Identify which cell holds the provided text, then report its [x, y] central coordinate. 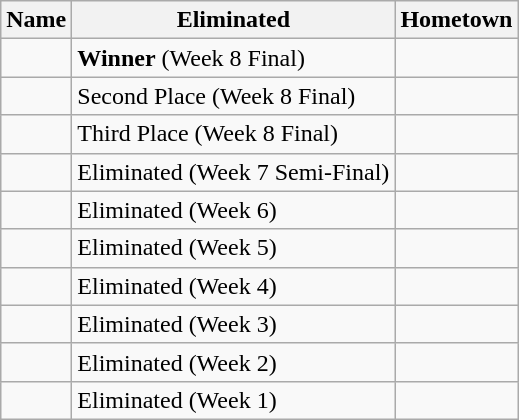
Eliminated (Week 6) [234, 210]
Winner (Week 8 Final) [234, 58]
Third Place (Week 8 Final) [234, 134]
Eliminated (Week 3) [234, 324]
Eliminated (Week 2) [234, 362]
Second Place (Week 8 Final) [234, 96]
Hometown [456, 20]
Eliminated (Week 1) [234, 400]
Name [36, 20]
Eliminated (Week 7 Semi-Final) [234, 172]
Eliminated (Week 5) [234, 248]
Eliminated (Week 4) [234, 286]
Eliminated [234, 20]
